Extract the [X, Y] coordinate from the center of the cell holding the provided text.  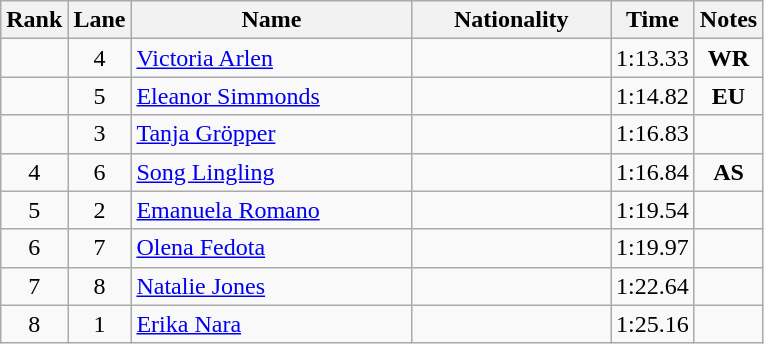
Olena Fedota [272, 248]
1:14.82 [653, 96]
WR [728, 58]
3 [100, 134]
Rank [34, 20]
Nationality [512, 20]
Erika Nara [272, 324]
1:19.54 [653, 210]
Natalie Jones [272, 286]
Lane [100, 20]
Name [272, 20]
AS [728, 172]
Eleanor Simmonds [272, 96]
1:25.16 [653, 324]
Victoria Arlen [272, 58]
EU [728, 96]
1:19.97 [653, 248]
1:16.84 [653, 172]
1 [100, 324]
Time [653, 20]
Emanuela Romano [272, 210]
2 [100, 210]
1:16.83 [653, 134]
Tanja Gröpper [272, 134]
1:22.64 [653, 286]
Song Lingling [272, 172]
1:13.33 [653, 58]
Notes [728, 20]
